Detect which cell encompasses the target text, then output its (X, Y) center coordinate. 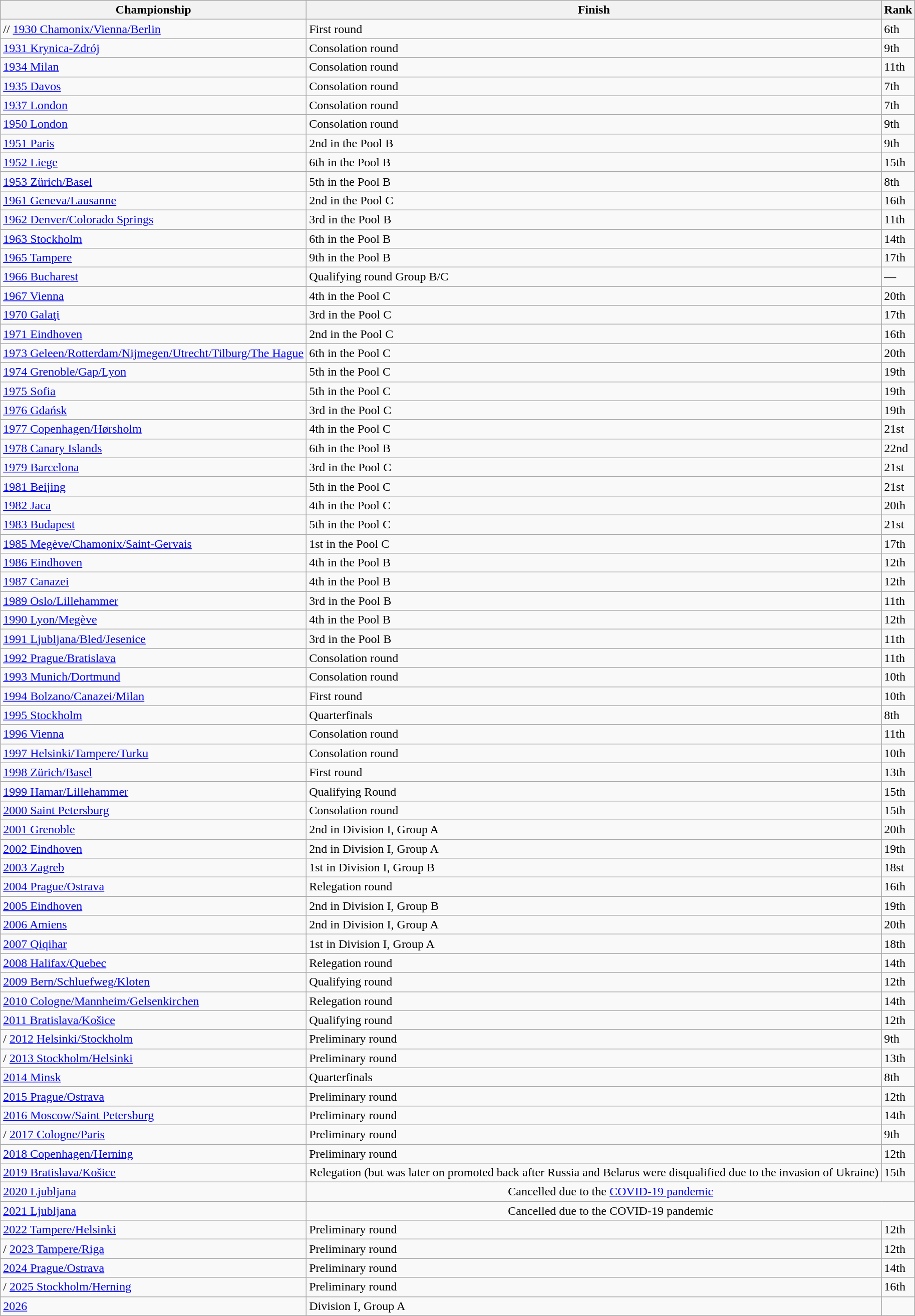
2015 Prague/Ostrava (153, 1096)
1976 Gdańsk (153, 410)
1961 Geneva/Lausanne (153, 200)
1966 Bucharest (153, 277)
1990 Lyon/Megève (153, 620)
1977 Copenhagen/Hørsholm (153, 429)
2010 Cologne/Mannheim/Gelsenkirchen (153, 1001)
2nd in Division I, Group B (594, 906)
1971 Eindhoven (153, 334)
2006 Amiens (153, 925)
1st in Division I, Group A (594, 944)
/ 2017 Cologne/Paris (153, 1134)
1967 Vienna (153, 296)
9th in the Pool B (594, 258)
2009 Bern/Schluefweg/Kloten (153, 982)
1999 Hamar/Lillehammer (153, 791)
1987 Canazei (153, 582)
2019 Bratislava/Košice (153, 1173)
1985 Megève/Chamonix/Saint-Gervais (153, 543)
2011 Bratislava/Košice (153, 1020)
1997 Helsinki/Tampere/Turku (153, 753)
1993 Munich/Dortmund (153, 677)
1970 Galaţi (153, 315)
1981 Beijing (153, 486)
2004 Prague/Ostrava (153, 887)
1950 London (153, 124)
1991 Ljubljana/Bled/Jesenice (153, 639)
Division I, Group A (594, 1306)
2014 Minsk (153, 1077)
2000 Saint Petersburg (153, 810)
1975 Sofia (153, 391)
2016 Moscow/Saint Petersburg (153, 1115)
Finish (594, 10)
1978 Canary Islands (153, 448)
2024 Prague/Ostrava (153, 1268)
2008 Halifax/Quebec (153, 963)
1995 Stockholm (153, 715)
1998 Zürich/Basel (153, 772)
2026 (153, 1306)
1996 Vienna (153, 734)
2001 Grenoble (153, 829)
2nd in the Pool B (594, 143)
1973 Geleen/Rotterdam/Nijmegen/Utrecht/Tilburg/The Hague (153, 353)
Relegation (but was later on promoted back after Russia and Belarus were disqualified due to the invasion of Ukraine) (594, 1173)
/ 2012 Helsinki/Stockholm (153, 1039)
/ 2013 Stockholm/Helsinki (153, 1058)
5th in the Pool B (594, 181)
1982 Jaca (153, 505)
2022 Tampere/Helsinki (153, 1230)
1962 Denver/Colorado Springs (153, 219)
— (898, 277)
1952 Liege (153, 162)
22nd (898, 448)
1935 Davos (153, 86)
1983 Budapest (153, 524)
/ 2023 Tampere/Riga (153, 1249)
2007 Qiqihar (153, 944)
1937 London (153, 105)
1965 Tampere (153, 258)
// 1930 Chamonix/Vienna/Berlin (153, 29)
2003 Zagreb (153, 868)
1979 Barcelona (153, 467)
18st (898, 868)
/ 2025 Stockholm/Herning (153, 1287)
1963 Stockholm (153, 239)
1974 Grenoble/Gap/Lyon (153, 372)
2018 Copenhagen/Herning (153, 1153)
2002 Eindhoven (153, 849)
18th (898, 944)
1992 Prague/Bratislava (153, 658)
Championship (153, 10)
Qualifying Round (594, 791)
6th in the Pool C (594, 353)
Rank (898, 10)
2020 Ljubljana (153, 1192)
1st in Division I, Group B (594, 868)
1951 Paris (153, 143)
1953 Zürich/Basel (153, 181)
1986 Eindhoven (153, 563)
1994 Bolzano/Canazei/Milan (153, 696)
2021 Ljubljana (153, 1211)
1st in the Pool C (594, 543)
1931 Krynica-Zdrój (153, 48)
1989 Oslo/Lillehammer (153, 601)
2005 Eindhoven (153, 906)
Qualifying round Group B/C (594, 277)
1934 Milan (153, 67)
6th (898, 29)
